Capture the cell that displays the provided text and extract its (x, y) central coordinate. 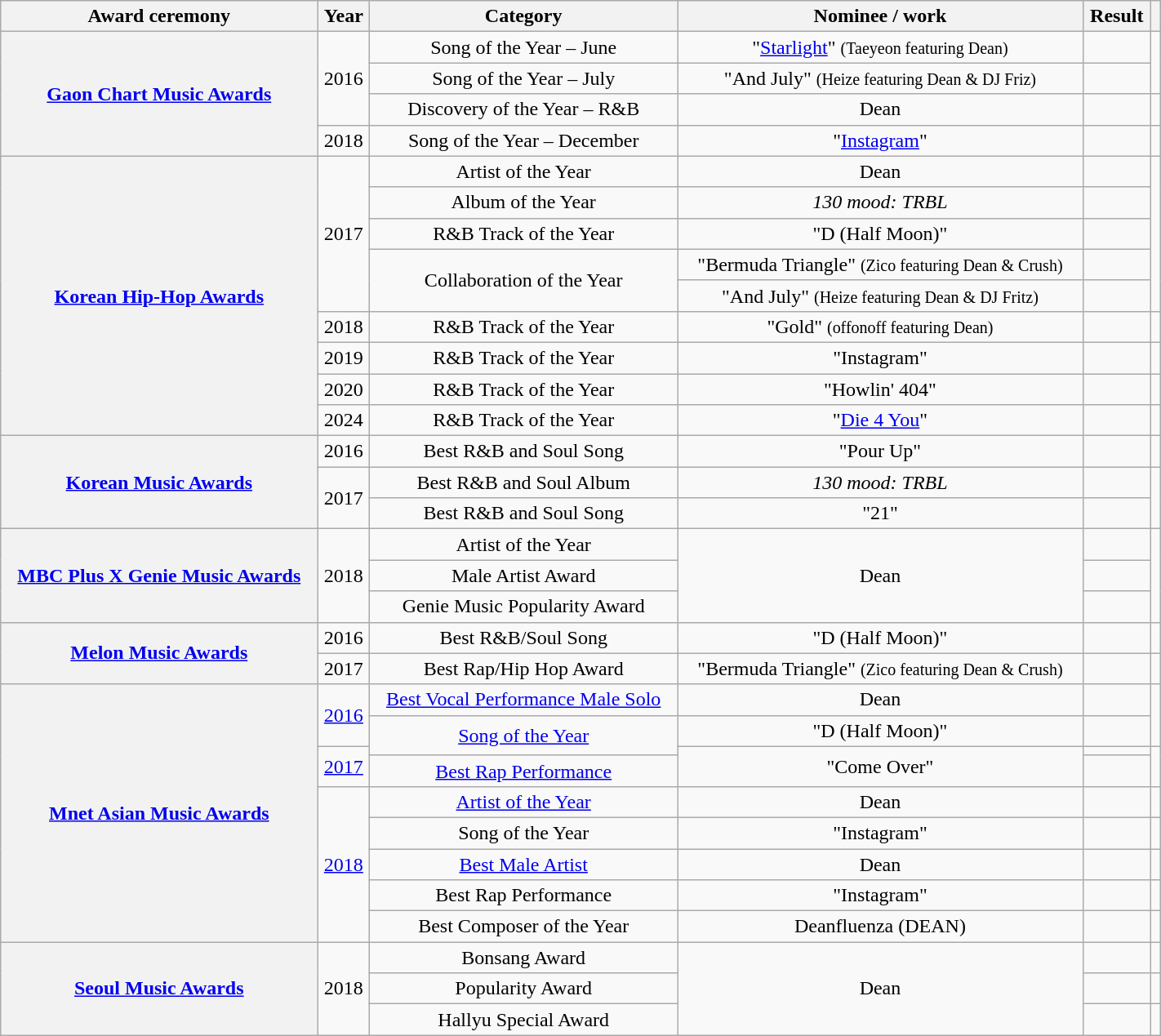
"Pour Up" (880, 451)
Genie Music Popularity Award (524, 607)
Song of the Year – December (524, 140)
Year (344, 16)
Gaon Chart Music Awards (159, 94)
2020 (344, 389)
Song of the Year – July (524, 78)
MBC Plus X Genie Music Awards (159, 576)
"And July" (Heize featuring Dean & DJ Fritz) (880, 296)
Best Male Artist (524, 865)
Melon Music Awards (159, 653)
"Die 4 You" (880, 420)
"And July" (Heize featuring Dean & DJ Friz) (880, 78)
Deanfluenza (DEAN) (880, 927)
Korean Hip-Hop Awards (159, 296)
Category (524, 16)
"Gold" (offonoff featuring Dean) (880, 327)
Best Composer of the Year (524, 927)
Best R&B and Soul Album (524, 482)
Korean Music Awards (159, 482)
Nominee / work (880, 16)
"21" (880, 514)
"Come Over" (880, 766)
Bonsang Award (524, 958)
Result (1117, 16)
Hallyu Special Award (524, 1020)
Album of the Year (524, 202)
Collaboration of the Year (524, 280)
Best R&B/Soul Song (524, 638)
Discovery of the Year – R&B (524, 109)
2024 (344, 420)
Award ceremony (159, 16)
"Starlight" (Taeyeon featuring Dean) (880, 47)
Best Rap/Hip Hop Award (524, 669)
Popularity Award (524, 989)
Seoul Music Awards (159, 989)
"Howlin' 404" (880, 389)
Song of the Year – June (524, 47)
Mnet Asian Music Awards (159, 813)
2019 (344, 358)
Best Vocal Performance Male Solo (524, 700)
Male Artist Award (524, 576)
